Capture the cell that displays the provided text and extract its [x, y] central coordinate. 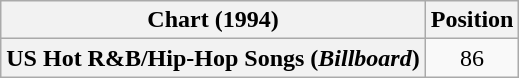
Chart (1994) [213, 20]
US Hot R&B/Hip-Hop Songs (Billboard) [213, 58]
Position [472, 20]
86 [472, 58]
